Return the [x, y] coordinate for the center point of the cell that contains the specified text.  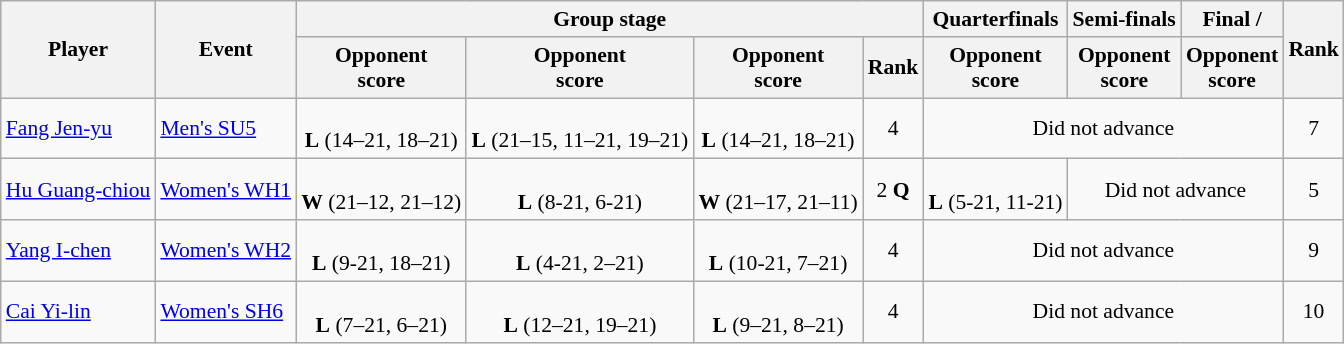
Semi-finals [1124, 19]
Women's WH2 [226, 250]
L (7–21, 6–21) [381, 312]
Hu Guang-chiou [78, 190]
2 Q [894, 190]
W (21–12, 21–12) [381, 190]
L (9–21, 8–21) [778, 312]
9 [1314, 250]
L (21–15, 11–21, 19–21) [580, 128]
L (4-21, 2–21) [580, 250]
L (10-21, 7–21) [778, 250]
Women's WH1 [226, 190]
Quarterfinals [995, 19]
W (21–17, 21–11) [778, 190]
10 [1314, 312]
L (9-21, 18–21) [381, 250]
Women's SH6 [226, 312]
L (8-21, 6-21) [580, 190]
Group stage [610, 19]
L (5-21, 11-21) [995, 190]
Cai Yi-lin [78, 312]
Fang Jen-yu [78, 128]
Final / [1232, 19]
Men's SU5 [226, 128]
L (12–21, 19–21) [580, 312]
Player [78, 50]
5 [1314, 190]
Yang I-chen [78, 250]
7 [1314, 128]
Event [226, 50]
